Determine the (X, Y) coordinate at the center of the cell enclosing the given text.  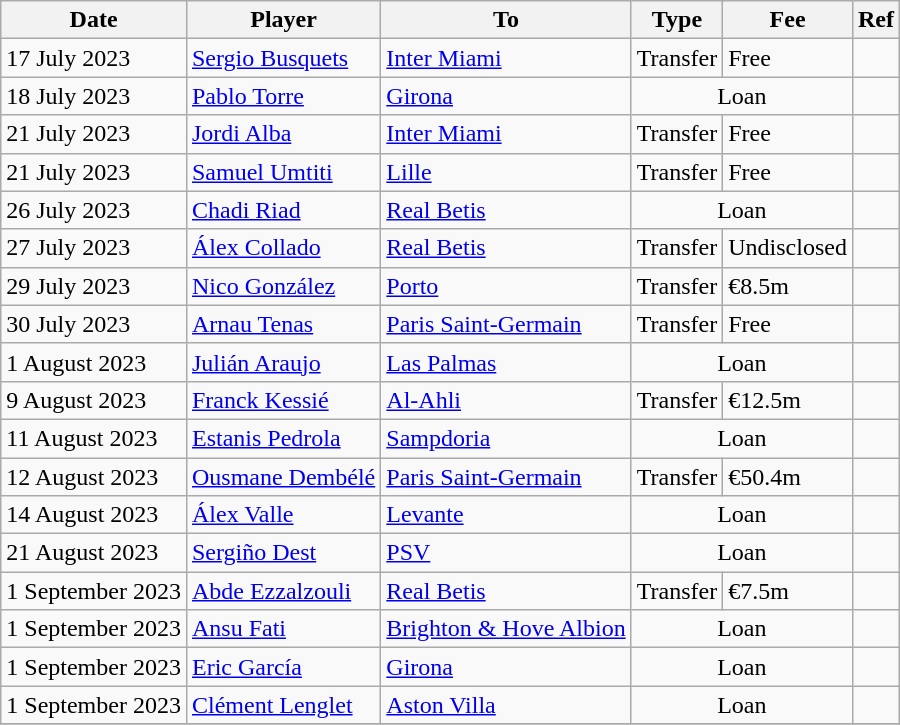
Date (94, 20)
29 July 2023 (94, 286)
€8.5m (788, 286)
€12.5m (788, 400)
18 July 2023 (94, 96)
Franck Kessié (283, 400)
Eric García (283, 667)
Jordi Alba (283, 134)
€7.5m (788, 591)
14 August 2023 (94, 515)
Ansu Fati (283, 629)
Ref (876, 20)
Ousmane Dembélé (283, 477)
Al-Ahli (506, 400)
Aston Villa (506, 705)
Sergio Busquets (283, 58)
Nico González (283, 286)
Abde Ezzalzouli (283, 591)
Álex Collado (283, 248)
Sergiño Dest (283, 553)
21 August 2023 (94, 553)
Porto (506, 286)
Chadi Riad (283, 210)
Álex Valle (283, 515)
1 August 2023 (94, 362)
Player (283, 20)
Fee (788, 20)
Levante (506, 515)
30 July 2023 (94, 324)
Julián Araujo (283, 362)
Lille (506, 172)
26 July 2023 (94, 210)
Arnau Tenas (283, 324)
9 August 2023 (94, 400)
Pablo Torre (283, 96)
12 August 2023 (94, 477)
Clément Lenglet (283, 705)
Sampdoria (506, 438)
17 July 2023 (94, 58)
Brighton & Hove Albion (506, 629)
Type (677, 20)
To (506, 20)
11 August 2023 (94, 438)
Las Palmas (506, 362)
PSV (506, 553)
€50.4m (788, 477)
Samuel Umtiti (283, 172)
27 July 2023 (94, 248)
Undisclosed (788, 248)
Estanis Pedrola (283, 438)
